Find where the given text appears and provide that cell's center as [x, y] coordinate. 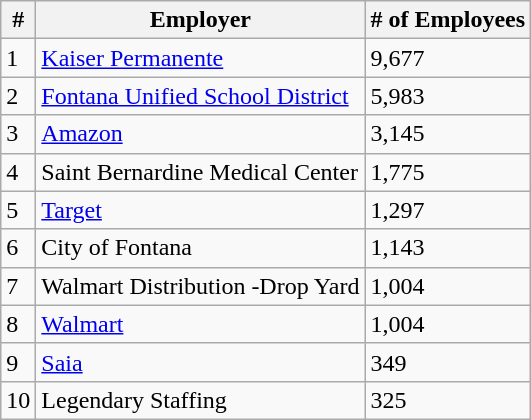
4 [18, 172]
Kaiser Permanente [200, 58]
9 [18, 362]
1,775 [448, 172]
9,677 [448, 58]
7 [18, 286]
6 [18, 248]
2 [18, 96]
349 [448, 362]
Saint Bernardine Medical Center [200, 172]
Walmart Distribution -Drop Yard [200, 286]
1,297 [448, 210]
1 [18, 58]
Walmart [200, 324]
Amazon [200, 134]
10 [18, 400]
8 [18, 324]
5 [18, 210]
1,143 [448, 248]
325 [448, 400]
# of Employees [448, 20]
City of Fontana [200, 248]
Saia [200, 362]
Target [200, 210]
Fontana Unified School District [200, 96]
5,983 [448, 96]
Employer [200, 20]
Legendary Staffing [200, 400]
3,145 [448, 134]
3 [18, 134]
# [18, 20]
